Return [x, y] of the center of cell containing provided text 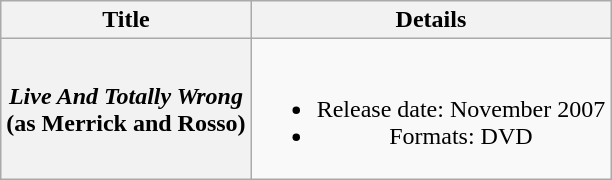
Details [431, 20]
Title [126, 20]
Live And Totally Wrong (as Merrick and Rosso) [126, 109]
Release date: November 2007Formats: DVD [431, 109]
